Locate the cell with the specified text and output its (x, y) center coordinate. 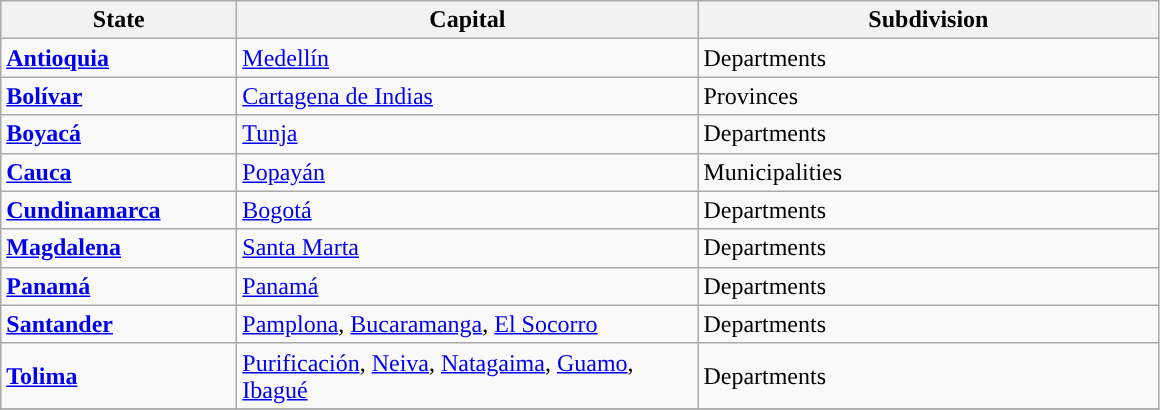
Tunja (468, 134)
Cartagena de Indias (468, 96)
Municipalities (928, 172)
State (119, 20)
Provinces (928, 96)
Subdivision (928, 20)
Cundinamarca (119, 210)
Cauca (119, 172)
Medellín (468, 58)
Santander (119, 324)
Bolívar (119, 96)
Pamplona, Bucaramanga, El Socorro (468, 324)
Tolima (119, 376)
Purificación, Neiva, Natagaima, Guamo, Ibagué (468, 376)
Santa Marta (468, 248)
Antioquia (119, 58)
Bogotá (468, 210)
Magdalena (119, 248)
Capital (468, 20)
Boyacá (119, 134)
Popayán (468, 172)
